Extract the (x, y) coordinate from the center of the cell holding the provided text.  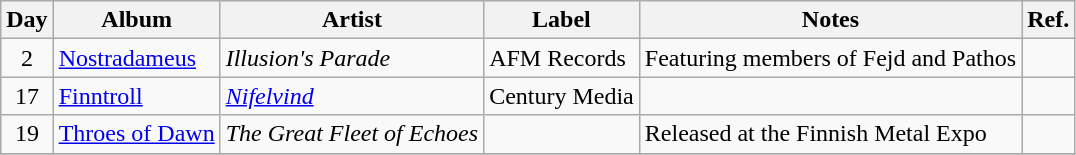
AFM Records (562, 58)
Nostradameus (136, 58)
Century Media (562, 96)
19 (27, 134)
Nifelvind (352, 96)
Artist (352, 20)
17 (27, 96)
Day (27, 20)
Notes (830, 20)
Label (562, 20)
Album (136, 20)
Featuring members of Fejd and Pathos (830, 58)
The Great Fleet of Echoes (352, 134)
Released at the Finnish Metal Expo (830, 134)
Throes of Dawn (136, 134)
Illusion's Parade (352, 58)
Ref. (1048, 20)
Finntroll (136, 96)
2 (27, 58)
